Scan for the cell matching the given text and deliver its [X, Y] coordinate at center. 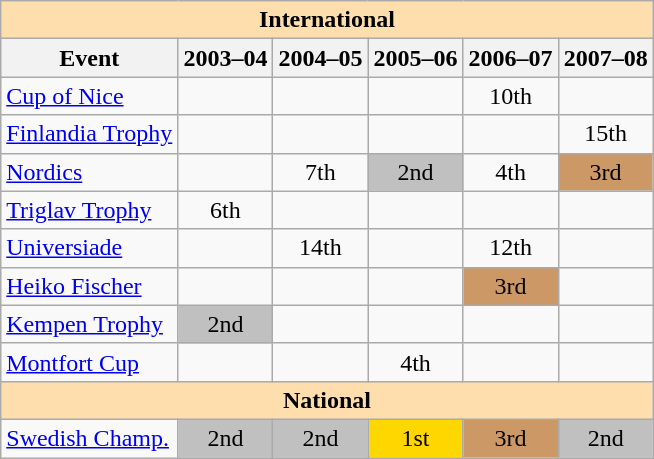
National [327, 400]
Finlandia Trophy [90, 134]
14th [320, 248]
Swedish Champ. [90, 438]
2004–05 [320, 58]
6th [226, 210]
Nordics [90, 172]
7th [320, 172]
2007–08 [606, 58]
Universiade [90, 248]
International [327, 20]
Event [90, 58]
Kempen Trophy [90, 324]
10th [510, 96]
Heiko Fischer [90, 286]
Montfort Cup [90, 362]
Cup of Nice [90, 96]
2006–07 [510, 58]
15th [606, 134]
1st [416, 438]
12th [510, 248]
2003–04 [226, 58]
2005–06 [416, 58]
Triglav Trophy [90, 210]
